Find where the given text appears and provide that cell's center as [X, Y] coordinate. 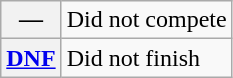
DNF [31, 58]
Did not compete [146, 20]
Did not finish [146, 58]
— [31, 20]
